Identify which cell holds the provided text, then report its (X, Y) central coordinate. 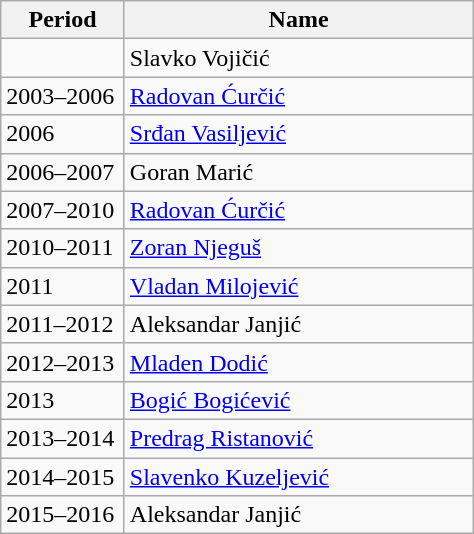
2013–2014 (63, 438)
2003–2006 (63, 96)
Mladen Dodić (298, 362)
Zoran Njeguš (298, 248)
Predrag Ristanović (298, 438)
2011 (63, 286)
2012–2013 (63, 362)
2006–2007 (63, 172)
Srđan Vasiljević (298, 134)
Name (298, 20)
2011–2012 (63, 324)
2014–2015 (63, 477)
Slavko Vojičić (298, 58)
2010–2011 (63, 248)
2006 (63, 134)
2015–2016 (63, 515)
Vladan Milojević (298, 286)
Period (63, 20)
2013 (63, 400)
Slavenko Kuzeljević (298, 477)
Goran Marić (298, 172)
Bogić Bogićević (298, 400)
2007–2010 (63, 210)
